Find where the given text appears and provide that cell's center as (X, Y) coordinate. 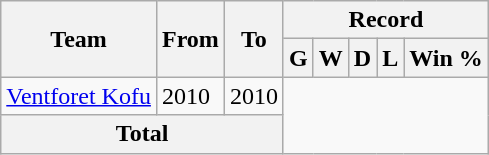
To (254, 39)
L (390, 58)
From (190, 39)
Ventforet Kofu (79, 96)
Total (142, 134)
Team (79, 39)
Record (386, 20)
Win % (446, 58)
G (298, 58)
W (330, 58)
D (362, 58)
